Identify which cell holds the provided text, then report its [x, y] central coordinate. 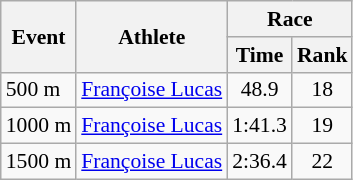
Race [290, 19]
48.9 [260, 90]
Event [38, 36]
Time [260, 55]
Athlete [152, 36]
1500 m [38, 162]
500 m [38, 90]
1:41.3 [260, 126]
2:36.4 [260, 162]
1000 m [38, 126]
22 [322, 162]
Rank [322, 55]
19 [322, 126]
18 [322, 90]
